Find where the given text appears and provide that cell's center as (x, y) coordinate. 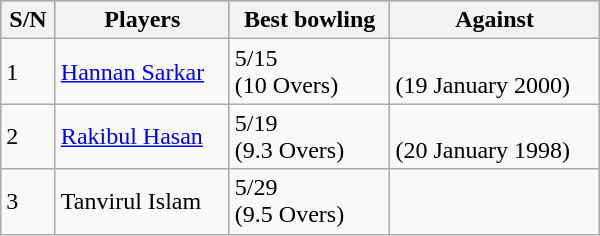
(19 January 2000) (494, 72)
Players (142, 20)
5/15(10 Overs) (310, 72)
2 (28, 136)
Tanvirul Islam (142, 202)
5/19(9.3 Overs) (310, 136)
(20 January 1998) (494, 136)
Best bowling (310, 20)
Rakibul Hasan (142, 136)
1 (28, 72)
5/29(9.5 Overs) (310, 202)
Hannan Sarkar (142, 72)
S/N (28, 20)
3 (28, 202)
Against (494, 20)
